Pinpoint the cell where the given text exists, returning its (X, Y) midpoint coordinate. 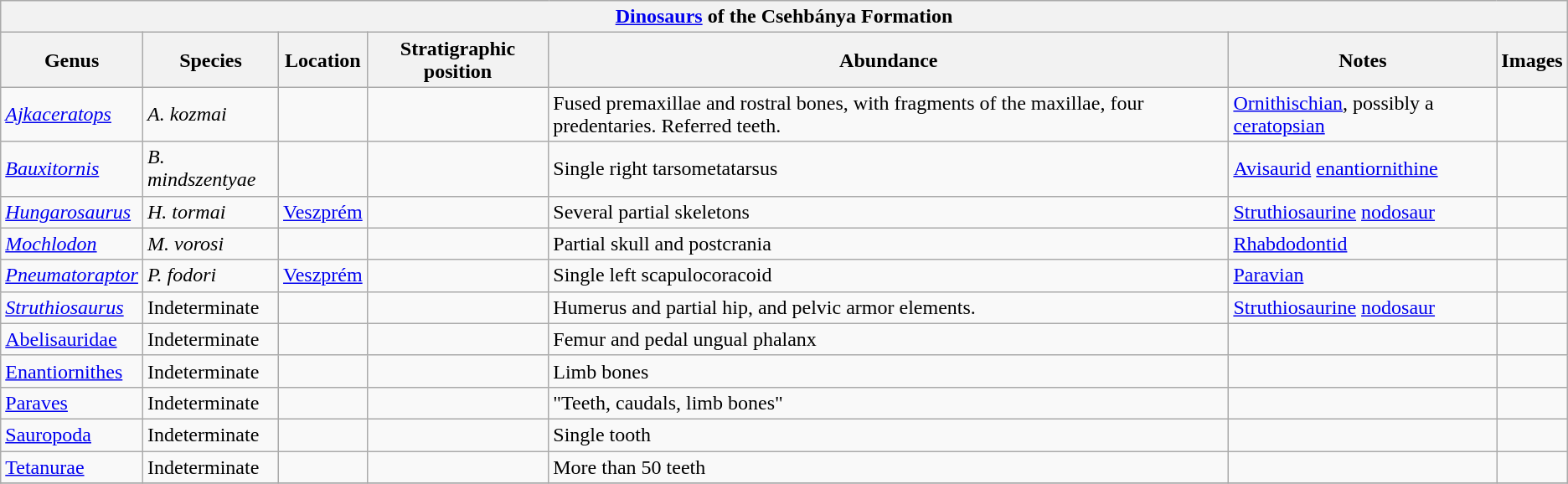
Species (210, 60)
Paravian (1363, 275)
Avisaurid enantiornithine (1363, 169)
"Teeth, caudals, limb bones" (889, 403)
Humerus and partial hip, and pelvic armor elements. (889, 307)
Images (1532, 60)
Stratigraphic position (457, 60)
More than 50 teeth (889, 466)
Enantiornithes (72, 371)
B. mindszentyae (210, 169)
Tetanurae (72, 466)
Rhabdodontid (1363, 244)
Limb bones (889, 371)
Femur and pedal ungual phalanx (889, 339)
Abelisauridae (72, 339)
Bauxitornis (72, 169)
A. kozmai (210, 114)
Notes (1363, 60)
Several partial skeletons (889, 212)
Fused premaxillae and rostral bones, with fragments of the maxillae, four predentaries. Referred teeth. (889, 114)
Pneumatoraptor (72, 275)
Location (323, 60)
P. fodori (210, 275)
Abundance (889, 60)
Ajkaceratops (72, 114)
Struthiosaurus (72, 307)
Hungarosaurus (72, 212)
Dinosaurs of the Csehbánya Formation (784, 17)
Single right tarsometatarsus (889, 169)
Paraves (72, 403)
Genus (72, 60)
H. tormai (210, 212)
Single tooth (889, 435)
Mochlodon (72, 244)
Partial skull and postcrania (889, 244)
Single left scapulocoracoid (889, 275)
Sauropoda (72, 435)
M. vorosi (210, 244)
Ornithischian, possibly a ceratopsian (1363, 114)
